From the cell containing the given text, extract its center point as (X, Y) coordinate. 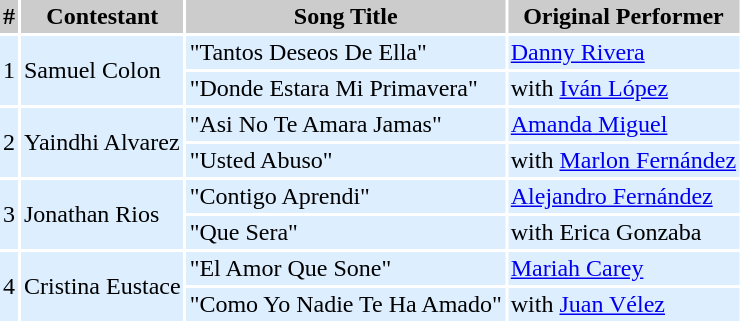
"Asi No Te Amara Jamas" (346, 124)
"Como Yo Nadie Te Ha Amado" (346, 304)
with Iván López (624, 88)
3 (9, 214)
Alejandro Fernández (624, 196)
Original Performer (624, 16)
1 (9, 70)
Yaindhi Alvarez (102, 142)
Contestant (102, 16)
Samuel Colon (102, 70)
"Donde Estara Mi Primavera" (346, 88)
# (9, 16)
Mariah Carey (624, 268)
"Que Sera" (346, 232)
"Contigo Aprendi" (346, 196)
Song Title (346, 16)
4 (9, 286)
Cristina Eustace (102, 286)
2 (9, 142)
Jonathan Rios (102, 214)
with Juan Vélez (624, 304)
Danny Rivera (624, 52)
"Usted Abuso" (346, 160)
Amanda Miguel (624, 124)
with Erica Gonzaba (624, 232)
"El Amor Que Sone" (346, 268)
"Tantos Deseos De Ella" (346, 52)
with Marlon Fernández (624, 160)
